From the cell containing the given text, extract its center point as (X, Y) coordinate. 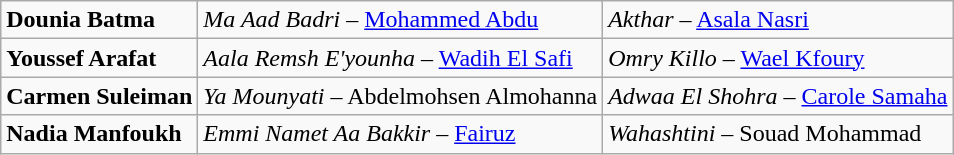
Ya Mounyati – Abdelmohsen Almohanna (400, 96)
Wahashtini – Souad Mohammad (778, 134)
Aala Remsh E'younha – Wadih El Safi (400, 58)
Dounia Batma (100, 20)
Akthar – Asala Nasri (778, 20)
Youssef Arafat (100, 58)
Adwaa El Shohra – Carole Samaha (778, 96)
Emmi Namet Aa Bakkir – Fairuz (400, 134)
Ma Aad Badri – Mohammed Abdu (400, 20)
Omry Killo – Wael Kfoury (778, 58)
Carmen Suleiman (100, 96)
Nadia Manfoukh (100, 134)
